Capture the cell that displays the provided text and extract its [x, y] central coordinate. 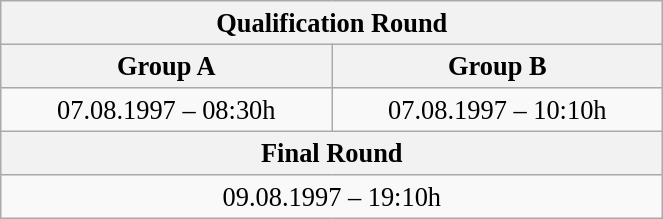
Group A [166, 66]
09.08.1997 – 19:10h [332, 197]
Final Round [332, 153]
07.08.1997 – 08:30h [166, 109]
Group B [498, 66]
Qualification Round [332, 22]
07.08.1997 – 10:10h [498, 109]
